From the cell containing the given text, extract its center point as [x, y] coordinate. 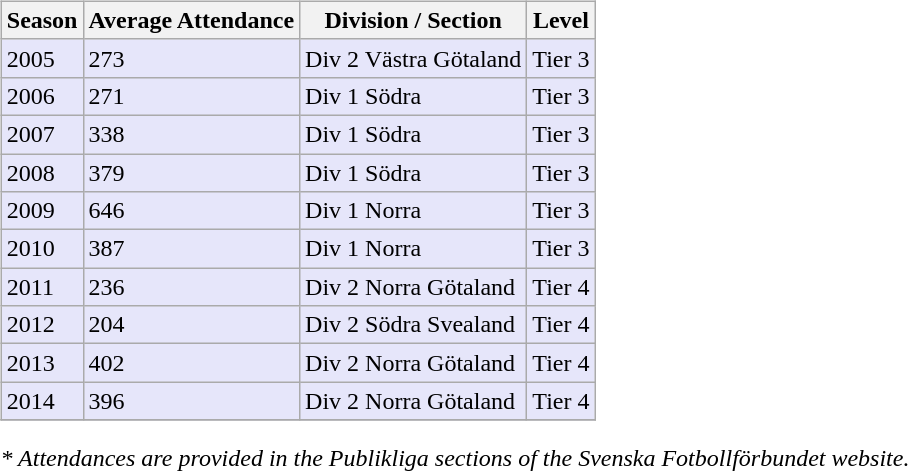
379 [192, 173]
646 [192, 211]
2007 [42, 134]
2009 [42, 211]
2014 [42, 401]
2012 [42, 325]
Level [561, 20]
Division / Section [414, 20]
Div 2 Södra Svealand [414, 325]
2008 [42, 173]
2010 [42, 249]
204 [192, 325]
236 [192, 287]
2006 [42, 96]
2005 [42, 58]
396 [192, 401]
2013 [42, 363]
271 [192, 96]
273 [192, 58]
402 [192, 363]
2011 [42, 287]
Div 2 Västra Götaland [414, 58]
Average Attendance [192, 20]
338 [192, 134]
Season [42, 20]
387 [192, 249]
